Scan for the cell matching the given text and deliver its (X, Y) coordinate at center. 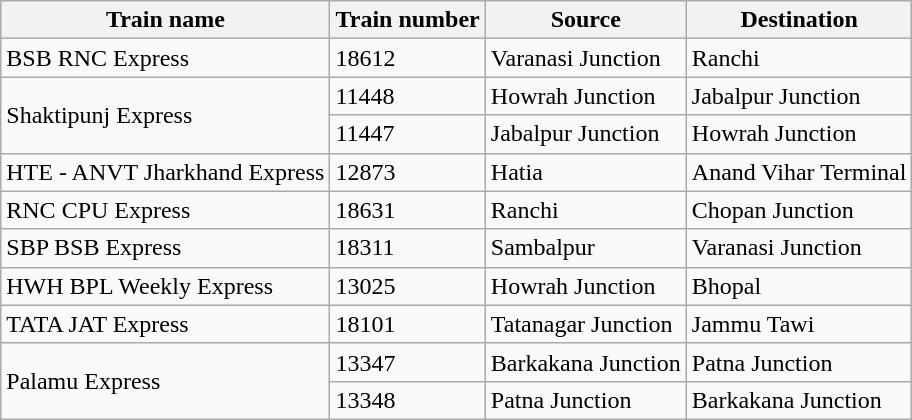
Palamu Express (166, 381)
Sambalpur (586, 248)
18631 (408, 210)
11447 (408, 134)
Destination (799, 20)
Train name (166, 20)
Bhopal (799, 286)
Tatanagar Junction (586, 324)
SBP BSB Express (166, 248)
HTE - ANVT Jharkhand Express (166, 172)
Jammu Tawi (799, 324)
Source (586, 20)
TATA JAT Express (166, 324)
18612 (408, 58)
Shaktipunj Express (166, 115)
Hatia (586, 172)
13347 (408, 362)
18101 (408, 324)
13025 (408, 286)
HWH BPL Weekly Express (166, 286)
18311 (408, 248)
11448 (408, 96)
Chopan Junction (799, 210)
Anand Vihar Terminal (799, 172)
BSB RNC Express (166, 58)
Train number (408, 20)
12873 (408, 172)
RNC CPU Express (166, 210)
13348 (408, 400)
